Return the (x, y) coordinate for the center point of the cell that contains the specified text.  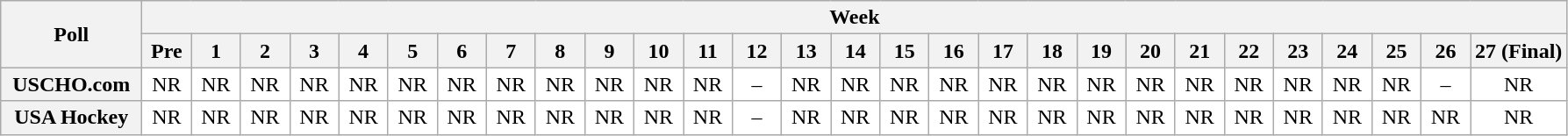
7 (511, 51)
9 (609, 51)
Poll (72, 34)
23 (1298, 51)
24 (1347, 51)
22 (1249, 51)
2 (265, 51)
5 (412, 51)
25 (1396, 51)
4 (363, 51)
15 (905, 51)
6 (462, 51)
USCHO.com (72, 84)
10 (658, 51)
13 (806, 51)
USA Hockey (72, 118)
1 (216, 51)
Week (855, 18)
11 (707, 51)
8 (560, 51)
20 (1150, 51)
18 (1052, 51)
26 (1445, 51)
12 (757, 51)
17 (1003, 51)
16 (954, 51)
14 (856, 51)
19 (1101, 51)
Pre (167, 51)
3 (314, 51)
27 (Final) (1519, 51)
21 (1199, 51)
